Locate the cell with the specified text and output its (X, Y) center coordinate. 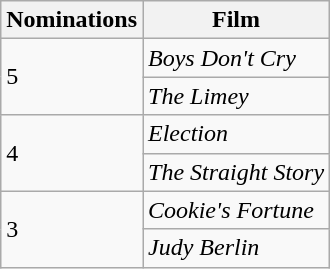
Judy Berlin (236, 248)
5 (72, 77)
3 (72, 229)
Film (236, 20)
4 (72, 153)
Boys Don't Cry (236, 58)
Election (236, 134)
Cookie's Fortune (236, 210)
The Limey (236, 96)
Nominations (72, 20)
The Straight Story (236, 172)
